Detect which cell encompasses the target text, then output its (x, y) center coordinate. 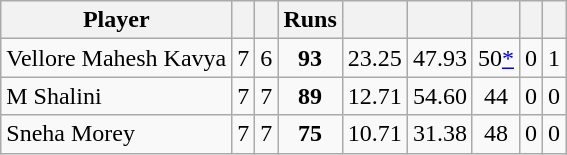
31.38 (440, 134)
12.71 (374, 96)
93 (310, 58)
1 (554, 58)
50* (496, 58)
Player (116, 20)
48 (496, 134)
75 (310, 134)
6 (266, 58)
Sneha Morey (116, 134)
47.93 (440, 58)
44 (496, 96)
10.71 (374, 134)
M Shalini (116, 96)
23.25 (374, 58)
Runs (310, 20)
89 (310, 96)
54.60 (440, 96)
Vellore Mahesh Kavya (116, 58)
